Locate the cell with the specified text and output its [x, y] center coordinate. 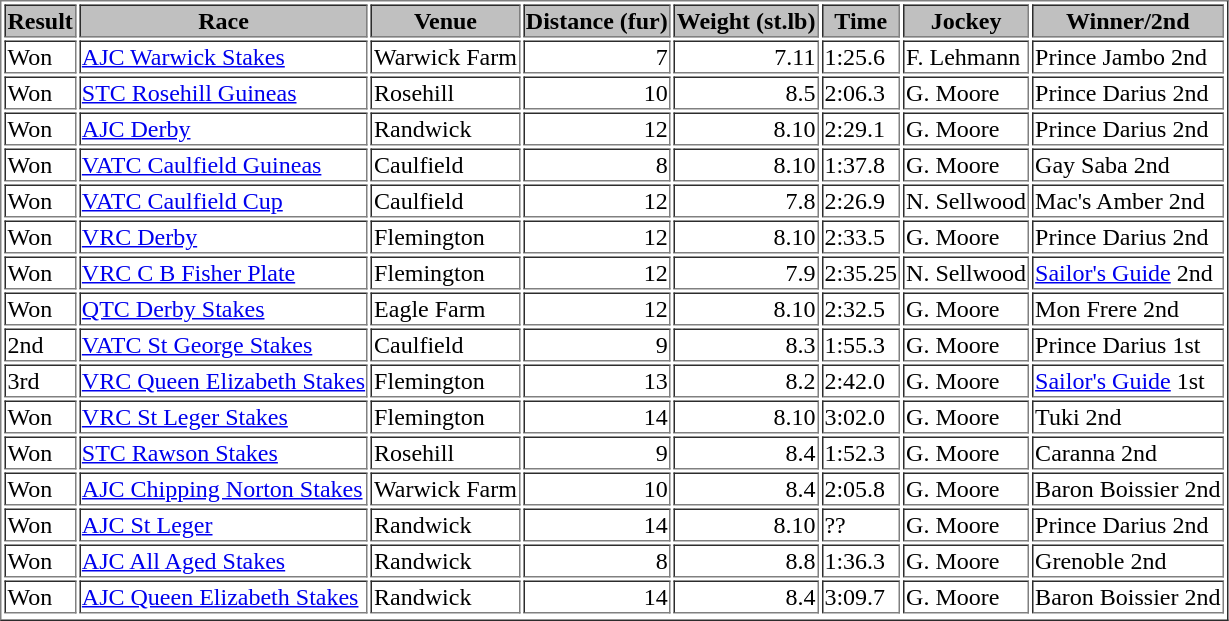
VATC Caulfield Guineas [224, 164]
VATC Caulfield Cup [224, 200]
1:36.3 [860, 560]
Mon Frere 2nd [1128, 308]
Sailor's Guide 1st [1128, 380]
AJC Warwick Stakes [224, 56]
VRC St Leger Stakes [224, 416]
7.11 [746, 56]
7.9 [746, 272]
AJC All Aged Stakes [224, 560]
2:35.25 [860, 272]
AJC Chipping Norton Stakes [224, 488]
QTC Derby Stakes [224, 308]
2:29.1 [860, 128]
2:42.0 [860, 380]
Winner/2nd [1128, 20]
1:37.8 [860, 164]
7.8 [746, 200]
1:55.3 [860, 344]
VRC Queen Elizabeth Stakes [224, 380]
8.8 [746, 560]
?? [860, 524]
1:52.3 [860, 452]
Mac's Amber 2nd [1128, 200]
Gay Saba 2nd [1128, 164]
8.2 [746, 380]
8.3 [746, 344]
Race [224, 20]
VATC St George Stakes [224, 344]
3:02.0 [860, 416]
2nd [40, 344]
VRC Derby [224, 236]
8.5 [746, 92]
Distance (fur) [597, 20]
2:26.9 [860, 200]
3rd [40, 380]
Tuki 2nd [1128, 416]
Prince Darius 1st [1128, 344]
AJC St Leger [224, 524]
2:33.5 [860, 236]
7 [597, 56]
13 [597, 380]
Venue [446, 20]
2:32.5 [860, 308]
Grenoble 2nd [1128, 560]
Result [40, 20]
Caranna 2nd [1128, 452]
STC Rawson Stakes [224, 452]
VRC C B Fisher Plate [224, 272]
STC Rosehill Guineas [224, 92]
1:25.6 [860, 56]
F. Lehmann [966, 56]
Prince Jambo 2nd [1128, 56]
Jockey [966, 20]
AJC Derby [224, 128]
2:06.3 [860, 92]
3:09.7 [860, 596]
AJC Queen Elizabeth Stakes [224, 596]
Sailor's Guide 2nd [1128, 272]
Weight (st.lb) [746, 20]
Eagle Farm [446, 308]
2:05.8 [860, 488]
Time [860, 20]
